Find where the given text appears and provide that cell's center as (x, y) coordinate. 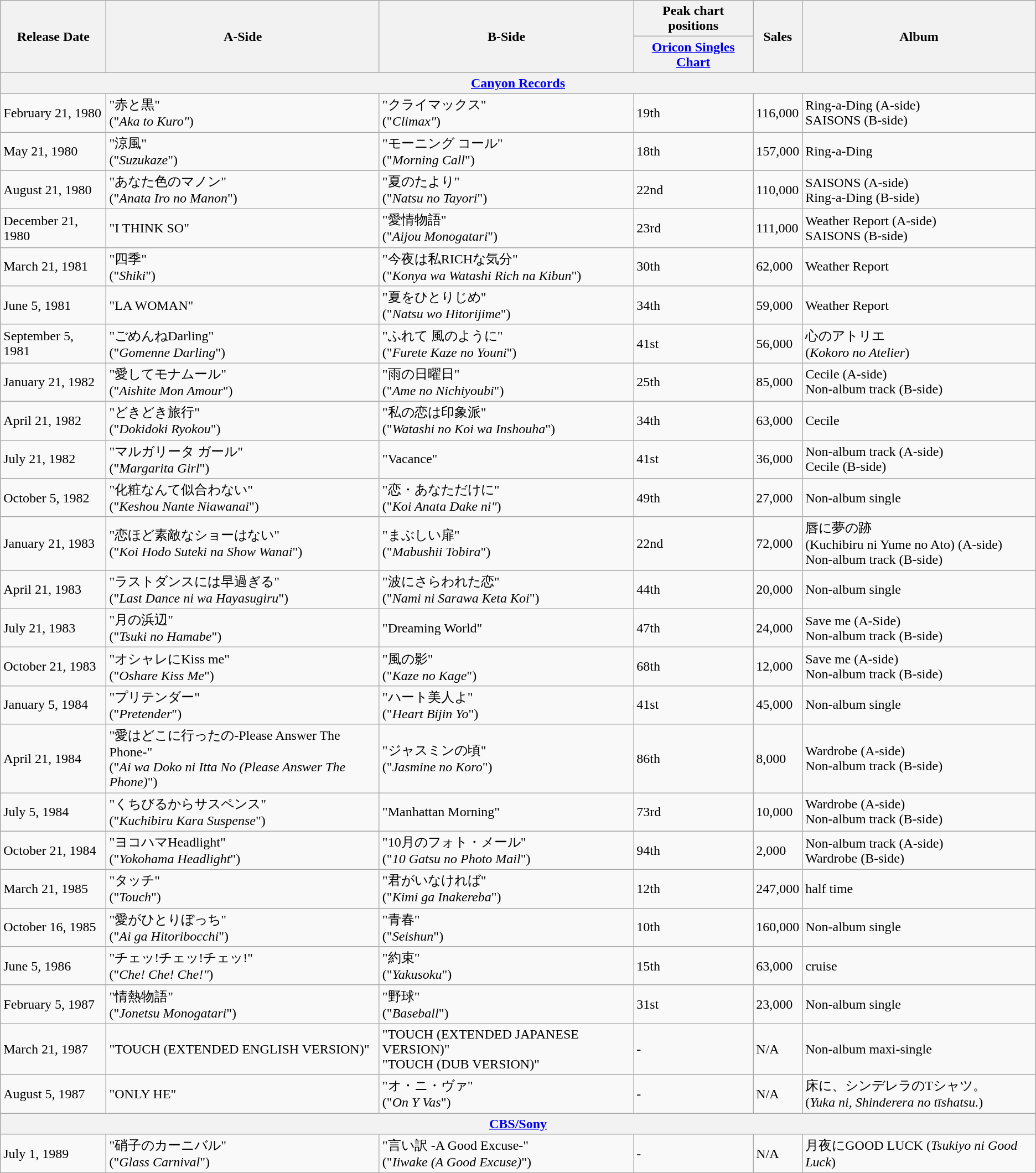
March 21, 1985 (53, 889)
30th (693, 267)
"くちびるからサスペンス"("Kuchibiru Kara Suspense") (242, 812)
"夏をひとりじめ"("Natsu wo Hitorijime") (506, 305)
"月の浜辺"("Tsuki no Hamabe") (242, 628)
"どきどき旅行"("Dokidoki Ryokou") (242, 421)
"夏のたより"("Natsu no Tayori") (506, 190)
October 21, 1984 (53, 850)
Peak chart positions (693, 19)
床に、シンデレラのTシャツ。(Yuka ni, Shinderera no tīshatsu.) (919, 1094)
月夜にGOOD LUCK (Tsukiyo ni Good Luck) (919, 1154)
"クライマックス"("Climax") (506, 113)
"LA WOMAN" (242, 305)
12,000 (778, 667)
SAISONS (A-side)Ring-a-Ding (B-side) (919, 190)
"化粧なんて似合わない"("Keshou Nante Niawanai") (242, 498)
"ふれて 風のように"("Furete Kaze no Youni") (506, 344)
"雨の日曜日"("Ame no Nichiyoubi") (506, 382)
August 21, 1980 (53, 190)
"言い訳 -A Good Excuse-"("Iiwake (A Good Excuse)") (506, 1154)
October 21, 1983 (53, 667)
"愛がひとりぼっち"("Ai ga Hitoribocchi") (242, 927)
October 16, 1985 (53, 927)
56,000 (778, 344)
"青春"("Seishun") (506, 927)
March 21, 1981 (53, 267)
31st (693, 1004)
"情熱物語"("Jonetsu Monogatari") (242, 1004)
"愛はどこに行ったの-Please Answer The Phone-"("Ai wa Doko ni Itta No (Please Answer The Phone)") (242, 759)
"恋・あなただけに"("Koi Anata Dake ni") (506, 498)
心のアトリエ(Kokoro no Atelier) (919, 344)
cruise (919, 966)
"オ・ニ・ヴァ"("On Y Vas") (506, 1094)
47th (693, 628)
唇に夢の跡(Kuchibiru ni Yume no Ato) (A-side)Non-album track (B-side) (919, 543)
"君がいなければ"("Kimi ga Inakereba") (506, 889)
April 21, 1982 (53, 421)
15th (693, 966)
Canyon Records (518, 83)
Non-album track (A-side)Cecile (B-side) (919, 459)
157,000 (778, 151)
94th (693, 850)
Cecile (919, 421)
July 1, 1989 (53, 1154)
February 5, 1987 (53, 1004)
20,000 (778, 590)
"赤と黒"("Aka to Kuro") (242, 113)
23,000 (778, 1004)
August 5, 1987 (53, 1094)
"波にさらわれた恋"("Nami ni Sarawa Keta Koi") (506, 590)
"ハート美人よ"("Heart Bijin Yo") (506, 705)
March 21, 1987 (53, 1049)
"モーニング コール"("Morning Call") (506, 151)
2,000 (778, 850)
59,000 (778, 305)
Sales (778, 37)
44th (693, 590)
73rd (693, 812)
8,000 (778, 759)
36,000 (778, 459)
January 5, 1984 (53, 705)
10,000 (778, 812)
"私の恋は印象派"("Watashi no Koi wa Inshouha") (506, 421)
19th (693, 113)
116,000 (778, 113)
"Vacance" (506, 459)
"Manhattan Morning" (506, 812)
110,000 (778, 190)
December 21, 1980 (53, 229)
"あなた色のマノン"("Anata Iro no Manon") (242, 190)
"愛してモナムール"("Aishite Mon Amour") (242, 382)
72,000 (778, 543)
"TOUCH (EXTENDED JAPANESE VERSION)""TOUCH (DUB VERSION)" (506, 1049)
Save me (A-side)Non-album track (B-side) (919, 667)
July 21, 1983 (53, 628)
Ring-a-Ding (919, 151)
B-Side (506, 37)
"約束"("Yakusoku") (506, 966)
10th (693, 927)
"ヨコハマHeadlight"("Yokohama Headlight") (242, 850)
23rd (693, 229)
"愛情物語"("Aijou Monogatari") (506, 229)
June 5, 1986 (53, 966)
111,000 (778, 229)
April 21, 1984 (53, 759)
May 21, 1980 (53, 151)
45,000 (778, 705)
half time (919, 889)
Save me (A-Side)Non-album track (B-side) (919, 628)
Release Date (53, 37)
"ONLY HE" (242, 1094)
July 5, 1984 (53, 812)
February 21, 1980 (53, 113)
"硝子のカーニバル"("Glass Carnival") (242, 1154)
25th (693, 382)
"今夜は私RICHな気分"("Konya wa Watashi Rich na Kibun") (506, 267)
"ラストダンスには早過ぎる"("Last Dance ni wa Hayasugiru") (242, 590)
"涼風"("Suzukaze") (242, 151)
Weather Report (A-side)SAISONS (B-side) (919, 229)
247,000 (778, 889)
"野球"("Baseball") (506, 1004)
April 21, 1983 (53, 590)
27,000 (778, 498)
"四季"("Shiki") (242, 267)
October 5, 1982 (53, 498)
Album (919, 37)
"I THINK SO" (242, 229)
68th (693, 667)
24,000 (778, 628)
June 5, 1981 (53, 305)
"ジャスミンの頃"("Jasmine no Koro") (506, 759)
"TOUCH (EXTENDED ENGLISH VERSION)" (242, 1049)
A-Side (242, 37)
July 21, 1982 (53, 459)
85,000 (778, 382)
CBS/Sony (518, 1124)
"プリテンダー"("Pretender") (242, 705)
18th (693, 151)
September 5, 1981 (53, 344)
"チェッ!チェッ!チェッ!"("Che! Che! Che!") (242, 966)
Oricon Singles Chart (693, 54)
"ごめんねDarling"("Gomenne Darling") (242, 344)
January 21, 1983 (53, 543)
62,000 (778, 267)
12th (693, 889)
86th (693, 759)
Non-album maxi-single (919, 1049)
160,000 (778, 927)
"Dreaming World" (506, 628)
Ring-a-Ding (A-side)SAISONS (B-side) (919, 113)
Cecile (A-side)Non-album track (B-side) (919, 382)
"10月のフォト・メール"("10 Gatsu no Photo Mail") (506, 850)
"恋ほど素敵なショーはない"("Koi Hodo Suteki na Show Wanai") (242, 543)
Non-album track (A-side)Wardrobe (B-side) (919, 850)
January 21, 1982 (53, 382)
"風の影"("Kaze no Kage") (506, 667)
49th (693, 498)
"オシャレにKiss me"("Oshare Kiss Me") (242, 667)
"タッチ"("Touch") (242, 889)
"まぶしい扉"("Mabushii Tobira") (506, 543)
"マルガリータ ガール"("Margarita Girl") (242, 459)
